Return (X, Y) of the center of cell containing provided text 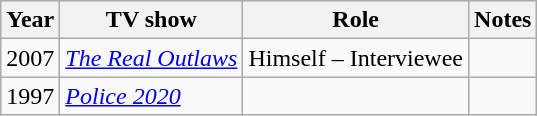
Role (356, 20)
Notes (503, 20)
2007 (30, 58)
Himself – Interviewee (356, 58)
Police 2020 (152, 96)
Year (30, 20)
1997 (30, 96)
TV show (152, 20)
The Real Outlaws (152, 58)
